Output the [X, Y] coordinate of the center of the cell containing the given text.  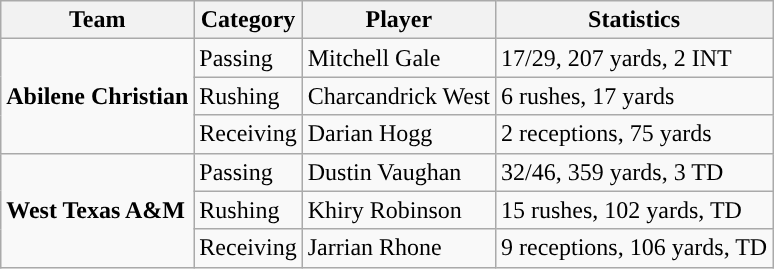
15 rushes, 102 yards, TD [634, 210]
Player [398, 20]
West Texas A&M [98, 210]
Abilene Christian [98, 96]
Category [248, 20]
Jarrian Rhone [398, 248]
17/29, 207 yards, 2 INT [634, 58]
Darian Hogg [398, 134]
Team [98, 20]
Mitchell Gale [398, 58]
6 rushes, 17 yards [634, 96]
Statistics [634, 20]
32/46, 359 yards, 3 TD [634, 172]
9 receptions, 106 yards, TD [634, 248]
2 receptions, 75 yards [634, 134]
Dustin Vaughan [398, 172]
Khiry Robinson [398, 210]
Charcandrick West [398, 96]
